Search for the cell housing the specified text and yield its [X, Y] center coordinate. 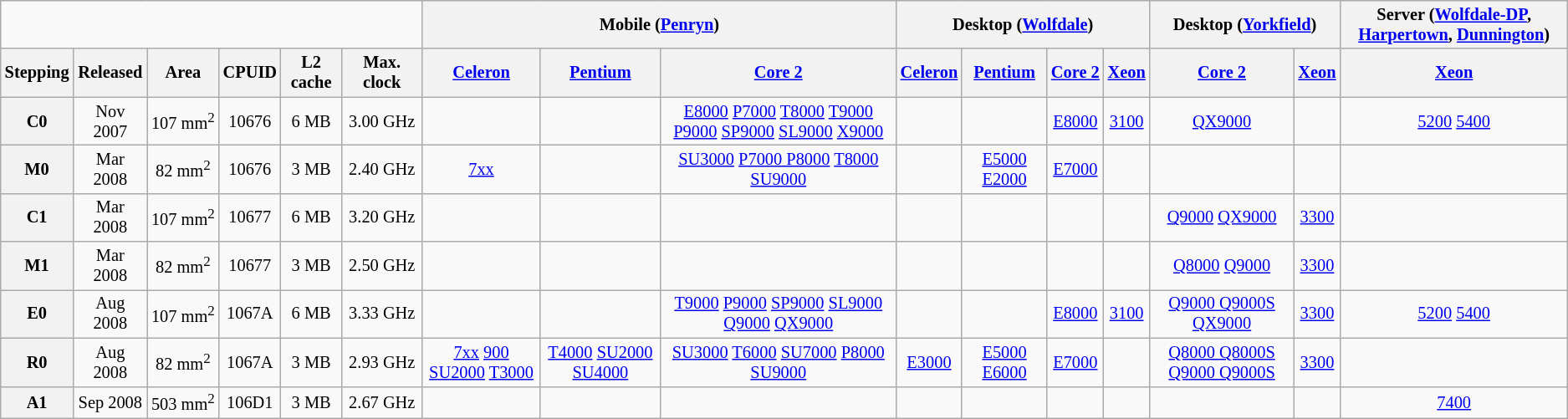
A1 [37, 403]
106D1 [250, 403]
M1 [37, 266]
2.50 GHz [381, 266]
Server (Wolfdale-DP, Harpertown, Dunnington) [1453, 24]
SU3000 T6000 SU7000 P8000 SU9000 [779, 362]
L2 cache [311, 73]
R0 [37, 362]
M0 [37, 169]
Max. clock [381, 73]
C1 [37, 217]
E8000 P7000 T8000 T9000 P9000 SP9000 SL9000 X9000 [779, 121]
Q8000 Q9000 [1223, 266]
E3000 [929, 362]
Q9000 QX9000 [1223, 217]
Desktop (Wolfdale) [1024, 24]
3.33 GHz [381, 314]
Stepping [37, 73]
7xx [482, 169]
Sep 2008 [110, 403]
SU3000 P7000 P8000 T8000 SU9000 [779, 169]
Area [183, 73]
Desktop (Yorkfield) [1245, 24]
T4000 SU2000 SU4000 [600, 362]
2.40 GHz [381, 169]
E5000 E2000 [1004, 169]
C0 [37, 121]
QX9000 [1223, 121]
7400 [1453, 403]
Q8000 Q8000S Q9000 Q9000S [1223, 362]
Nov 2007 [110, 121]
Q9000 Q9000S QX9000 [1223, 314]
T9000 P9000 SP9000 SL9000 Q9000 QX9000 [779, 314]
CPUID [250, 73]
Mobile (Penryn) [659, 24]
2.93 GHz [381, 362]
Released [110, 73]
503 mm2 [183, 403]
E5000 E6000 [1004, 362]
7xx 900 SU2000 T3000 [482, 362]
3.00 GHz [381, 121]
2.67 GHz [381, 403]
3.20 GHz [381, 217]
E0 [37, 314]
